Find where the given text appears and provide that cell's center as (X, Y) coordinate. 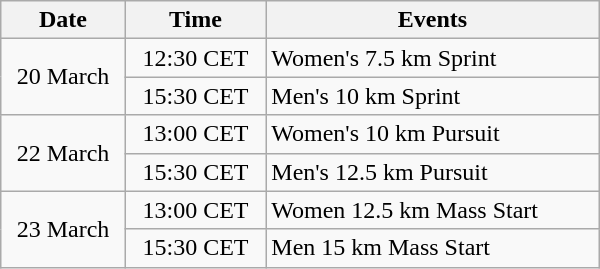
Date (63, 20)
Women's 7.5 km Sprint (432, 58)
23 March (63, 229)
22 March (63, 153)
Men's 12.5 km Pursuit (432, 172)
12:30 CET (196, 58)
Women 12.5 km Mass Start (432, 210)
Men 15 km Mass Start (432, 248)
20 March (63, 77)
Events (432, 20)
Men's 10 km Sprint (432, 96)
Women's 10 km Pursuit (432, 134)
Time (196, 20)
